Scan for the cell matching the given text and deliver its [x, y] coordinate at center. 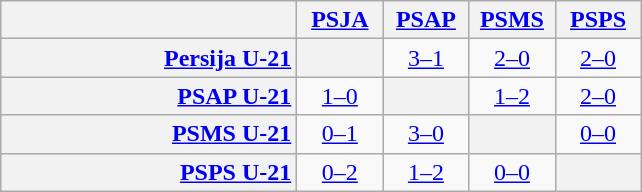
0–2 [340, 172]
PSMS [512, 20]
1–0 [340, 96]
PSMS U-21 [149, 134]
PSPS U-21 [149, 172]
PSJA [340, 20]
PSAP [426, 20]
PSPS [598, 20]
PSAP U-21 [149, 96]
3–1 [426, 58]
3–0 [426, 134]
0–1 [340, 134]
Persija U-21 [149, 58]
